Identify which cell holds the provided text, then report its [X, Y] central coordinate. 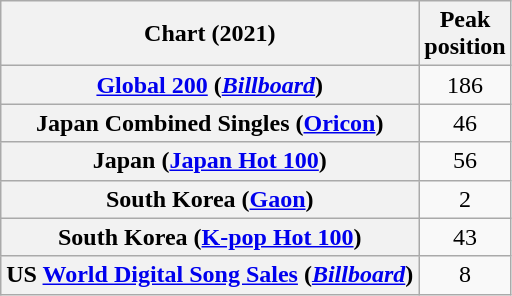
US World Digital Song Sales (Billboard) [210, 275]
2 [465, 199]
Global 200 (Billboard) [210, 85]
43 [465, 237]
South Korea (K-pop Hot 100) [210, 237]
46 [465, 123]
Chart (2021) [210, 34]
South Korea (Gaon) [210, 199]
Japan Combined Singles (Oricon) [210, 123]
8 [465, 275]
Peakposition [465, 34]
186 [465, 85]
Japan (Japan Hot 100) [210, 161]
56 [465, 161]
